Search for the cell housing the specified text and yield its (X, Y) center coordinate. 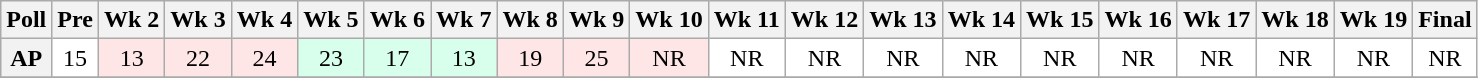
Wk 17 (1216, 20)
AP (26, 58)
Wk 15 (1060, 20)
25 (596, 58)
Poll (26, 20)
Wk 13 (903, 20)
Wk 2 (131, 20)
Wk 18 (1295, 20)
24 (264, 58)
Wk 9 (596, 20)
Pre (76, 20)
Wk 19 (1373, 20)
Wk 10 (669, 20)
Wk 11 (746, 20)
22 (198, 58)
Wk 16 (1138, 20)
19 (530, 58)
Final (1445, 20)
23 (331, 58)
Wk 8 (530, 20)
17 (397, 58)
Wk 3 (198, 20)
Wk 14 (981, 20)
Wk 7 (464, 20)
15 (76, 58)
Wk 6 (397, 20)
Wk 5 (331, 20)
Wk 12 (824, 20)
Wk 4 (264, 20)
